Pinpoint the cell where the given text exists, returning its [x, y] midpoint coordinate. 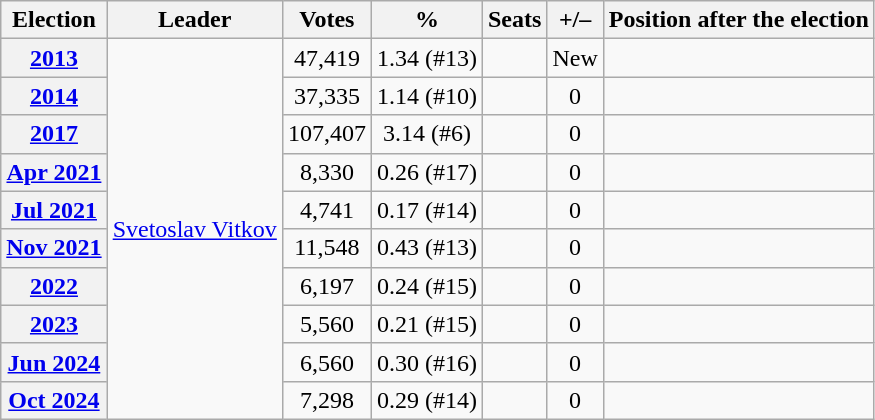
0.26 (#17) [426, 172]
% [426, 20]
11,548 [326, 248]
6,560 [326, 362]
37,335 [326, 96]
Votes [326, 20]
Svetoslav Vitkov [194, 230]
Leader [194, 20]
47,419 [326, 58]
0.29 (#14) [426, 400]
New [575, 58]
107,407 [326, 134]
2013 [54, 58]
1.34 (#13) [426, 58]
0.30 (#16) [426, 362]
1.14 (#10) [426, 96]
3.14 (#6) [426, 134]
0.17 (#14) [426, 210]
Election [54, 20]
2022 [54, 286]
2017 [54, 134]
4,741 [326, 210]
2014 [54, 96]
2023 [54, 324]
6,197 [326, 286]
Oct 2024 [54, 400]
Seats [514, 20]
0.21 (#15) [426, 324]
0.24 (#15) [426, 286]
8,330 [326, 172]
5,560 [326, 324]
Nov 2021 [54, 248]
Jun 2024 [54, 362]
7,298 [326, 400]
Position after the election [738, 20]
0.43 (#13) [426, 248]
Jul 2021 [54, 210]
Apr 2021 [54, 172]
+/– [575, 20]
